From the cell containing the given text, extract its center point as [x, y] coordinate. 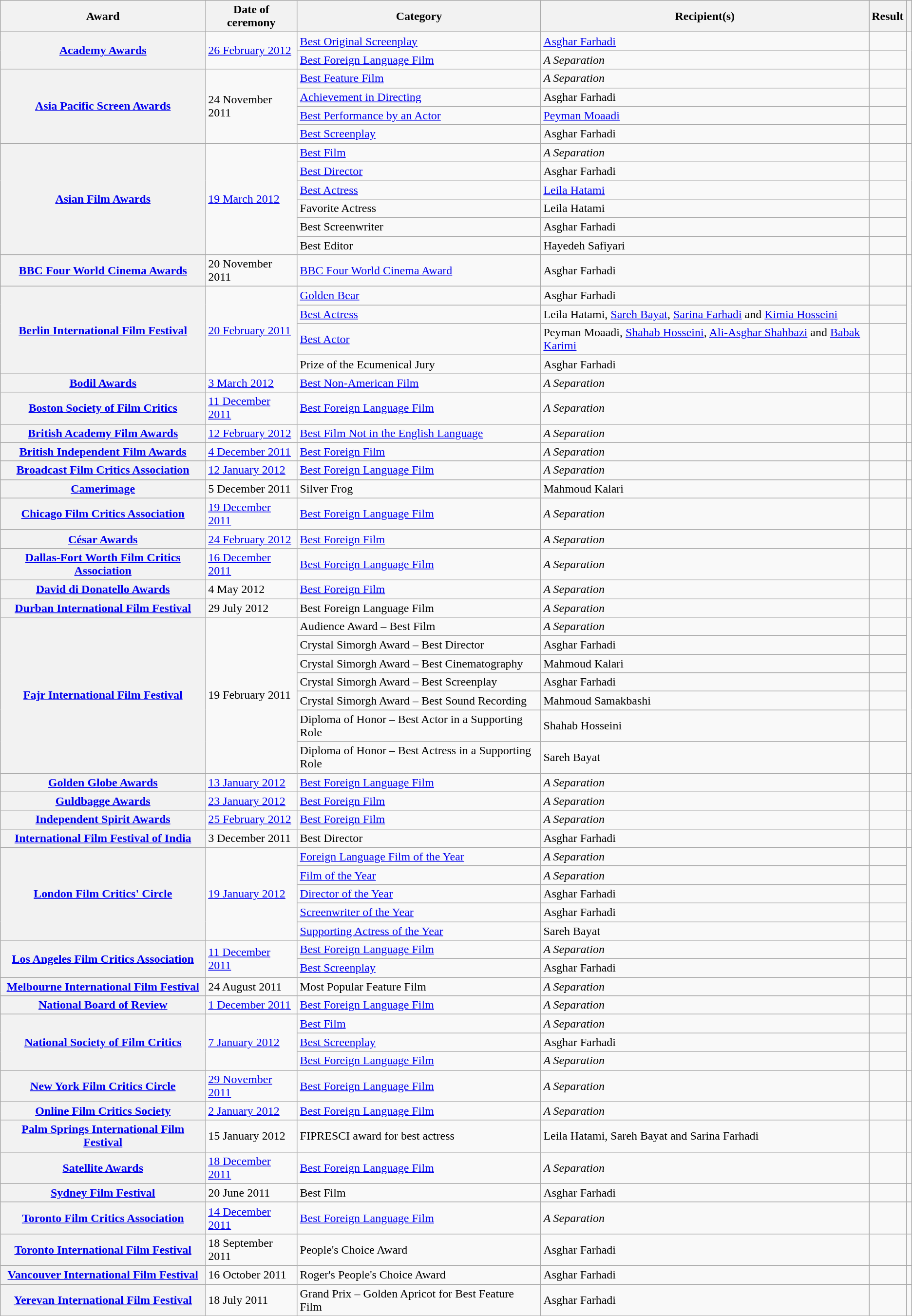
3 December 2011 [251, 838]
Camerimage [103, 489]
Leila Hatami, Sareh Bayat and Sarina Farhadi [705, 1136]
International Film Festival of India [103, 838]
Peyman Moaadi, Shahab Hosseini, Ali-Asghar Shahbazi and Babak Karimi [705, 339]
Leila Hatami, Sareh Bayat, Sarina Farhadi and Kimia Hosseini [705, 314]
César Awards [103, 539]
Academy Awards [103, 51]
Melbourne International Film Festival [103, 987]
19 January 2012 [251, 894]
Asian Film Awards [103, 199]
Online Film Critics Society [103, 1111]
Date of ceremony [251, 17]
David di Donatello Awards [103, 589]
People's Choice Award [419, 1249]
2 January 2012 [251, 1111]
16 December 2011 [251, 564]
20 February 2011 [251, 330]
Best Non-American Film [419, 383]
Peyman Moaadi [705, 115]
Bodil Awards [103, 383]
Best Actor [419, 339]
1 December 2011 [251, 1005]
15 January 2012 [251, 1136]
Best Screenwriter [419, 227]
BBC Four World Cinema Award [419, 271]
Result [888, 17]
Diploma of Honor – Best Actor in a Supporting Role [419, 726]
Achievement in Directing [419, 97]
25 February 2012 [251, 820]
13 January 2012 [251, 782]
18 December 2011 [251, 1167]
Dallas-Fort Worth Film Critics Association [103, 564]
Audience Award – Best Film [419, 627]
19 December 2011 [251, 514]
Boston Society of Film Critics [103, 408]
20 November 2011 [251, 271]
Favorite Actress [419, 208]
Diploma of Honor – Best Actress in a Supporting Role [419, 757]
British Academy Film Awards [103, 433]
Shahab Hosseini [705, 726]
24 August 2011 [251, 987]
Broadcast Film Critics Association [103, 470]
Crystal Simorgh Award – Best Screenplay [419, 682]
Yerevan International Film Festival [103, 1300]
4 May 2012 [251, 589]
4 December 2011 [251, 452]
British Independent Film Awards [103, 452]
Category [419, 17]
Vancouver International Film Festival [103, 1275]
24 February 2012 [251, 539]
New York Film Critics Circle [103, 1086]
14 December 2011 [251, 1218]
Most Popular Feature Film [419, 987]
Guldbagge Awards [103, 801]
Grand Prix – Golden Apricot for Best Feature Film [419, 1300]
Film of the Year [419, 875]
Award [103, 17]
Berlin International Film Festival [103, 330]
12 February 2012 [251, 433]
3 March 2012 [251, 383]
Golden Bear [419, 296]
Crystal Simorgh Award – Best Sound Recording [419, 701]
Best Feature Film [419, 78]
Sydney Film Festival [103, 1193]
24 November 2011 [251, 106]
Toronto Film Critics Association [103, 1218]
Best Editor [419, 245]
FIPRESCI award for best actress [419, 1136]
29 November 2011 [251, 1086]
29 July 2012 [251, 608]
20 June 2011 [251, 1193]
Satellite Awards [103, 1167]
23 January 2012 [251, 801]
26 February 2012 [251, 51]
18 September 2011 [251, 1249]
19 February 2011 [251, 695]
Toronto International Film Festival [103, 1249]
Fajr International Film Festival [103, 695]
19 March 2012 [251, 199]
National Board of Review [103, 1005]
Silver Frog [419, 489]
7 January 2012 [251, 1042]
Roger's People's Choice Award [419, 1275]
Mahmoud Samakbashi [705, 701]
Foreign Language Film of the Year [419, 857]
Crystal Simorgh Award – Best Cinematography [419, 664]
Chicago Film Critics Association [103, 514]
Golden Globe Awards [103, 782]
Asia Pacific Screen Awards [103, 106]
16 October 2011 [251, 1275]
Best Original Screenplay [419, 41]
Best Performance by an Actor [419, 115]
National Society of Film Critics [103, 1042]
BBC Four World Cinema Awards [103, 271]
Durban International Film Festival [103, 608]
18 July 2011 [251, 1300]
12 January 2012 [251, 470]
Supporting Actress of the Year [419, 931]
Director of the Year [419, 894]
Los Angeles Film Critics Association [103, 959]
Independent Spirit Awards [103, 820]
Hayedeh Safiyari [705, 245]
London Film Critics' Circle [103, 894]
Recipient(s) [705, 17]
5 December 2011 [251, 489]
Screenwriter of the Year [419, 912]
Palm Springs International Film Festival [103, 1136]
Prize of the Ecumenical Jury [419, 364]
Best Film Not in the English Language [419, 433]
Crystal Simorgh Award – Best Director [419, 645]
